For the text-containing cell, return its midpoint in (x, y) coordinate format. 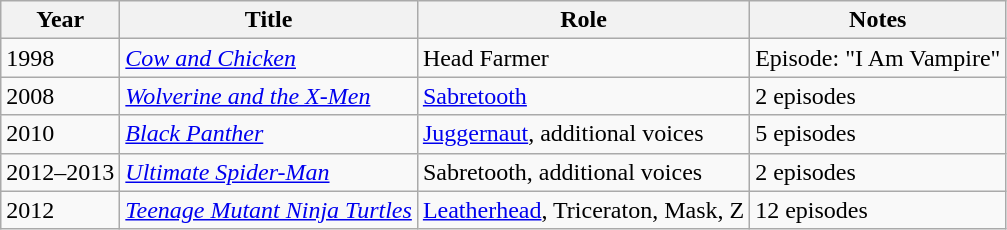
Ultimate Spider-Man (269, 172)
12 episodes (878, 210)
Teenage Mutant Ninja Turtles (269, 210)
2012–2013 (60, 172)
2008 (60, 96)
Sabretooth (583, 96)
2012 (60, 210)
Wolverine and the X-Men (269, 96)
Leatherhead, Triceraton, Mask, Z (583, 210)
2010 (60, 134)
5 episodes (878, 134)
Episode: "I Am Vampire" (878, 58)
Year (60, 20)
Sabretooth, additional voices (583, 172)
Juggernaut, additional voices (583, 134)
Head Farmer (583, 58)
Notes (878, 20)
Role (583, 20)
Cow and Chicken (269, 58)
Title (269, 20)
1998 (60, 58)
Black Panther (269, 134)
